For the text-containing cell, return its midpoint in [x, y] coordinate format. 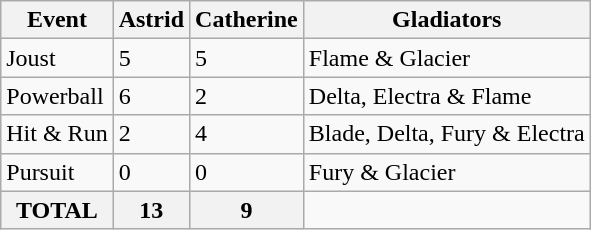
Astrid [151, 20]
13 [151, 210]
Blade, Delta, Fury & Electra [446, 134]
9 [247, 210]
Joust [57, 58]
6 [151, 96]
Powerball [57, 96]
Fury & Glacier [446, 172]
Flame & Glacier [446, 58]
Hit & Run [57, 134]
Catherine [247, 20]
Event [57, 20]
Delta, Electra & Flame [446, 96]
Pursuit [57, 172]
4 [247, 134]
Gladiators [446, 20]
TOTAL [57, 210]
